For the text-containing cell, return its midpoint in (x, y) coordinate format. 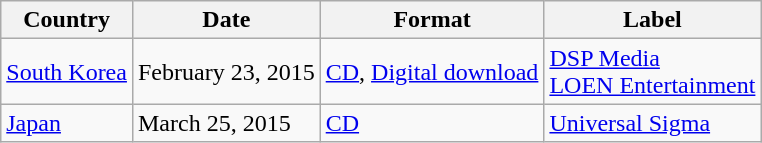
CD (432, 123)
February 23, 2015 (226, 72)
Format (432, 20)
DSP MediaLOEN Entertainment (652, 72)
Japan (67, 123)
South Korea (67, 72)
Label (652, 20)
Country (67, 20)
Date (226, 20)
March 25, 2015 (226, 123)
Universal Sigma (652, 123)
CD, Digital download (432, 72)
